Determine the [X, Y] coordinate at the center of the cell enclosing the given text.  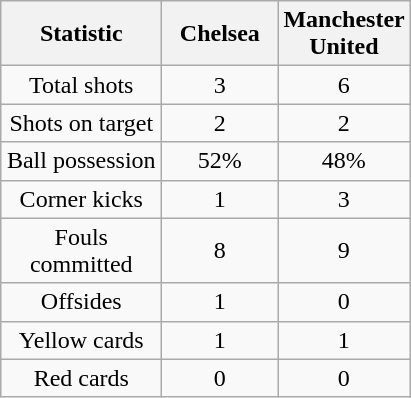
Shots on target [82, 123]
Fouls committed [82, 250]
Manchester United [344, 34]
Corner kicks [82, 199]
Yellow cards [82, 340]
6 [344, 85]
Chelsea [220, 34]
Red cards [82, 378]
8 [220, 250]
48% [344, 161]
52% [220, 161]
9 [344, 250]
Statistic [82, 34]
Ball possession [82, 161]
Offsides [82, 302]
Total shots [82, 85]
